For the text-containing cell, return its midpoint in [X, Y] coordinate format. 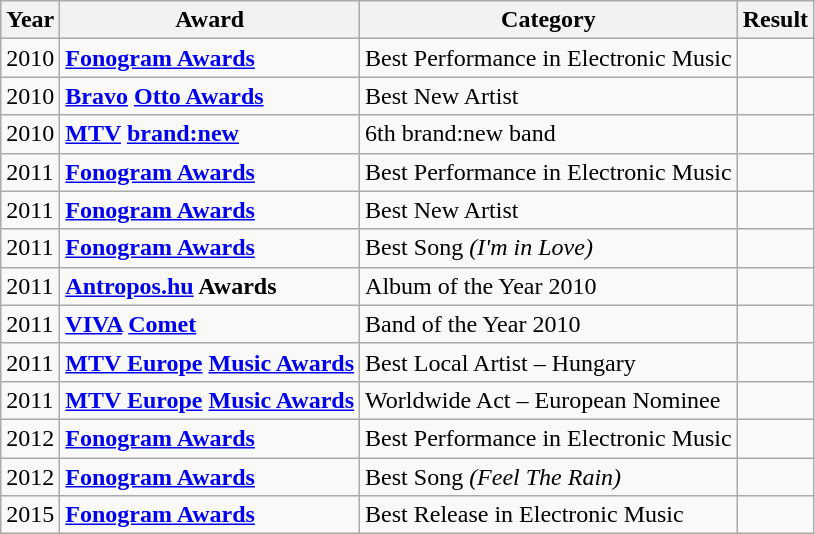
Band of the Year 2010 [549, 324]
Best Release in Electronic Music [549, 515]
Year [30, 20]
Bravo Otto Awards [210, 96]
Best Song (Feel The Rain) [549, 477]
6th brand:new band [549, 134]
2015 [30, 515]
Best Song (I'm in Love) [549, 248]
MTV brand:new [210, 134]
Category [549, 20]
Album of the Year 2010 [549, 286]
Antropos.hu Awards [210, 286]
Worldwide Act – European Nominee [549, 400]
Result [775, 20]
Award [210, 20]
Best Local Artist – Hungary [549, 362]
VIVA Comet [210, 324]
